Identify which cell holds the provided text, then report its (x, y) central coordinate. 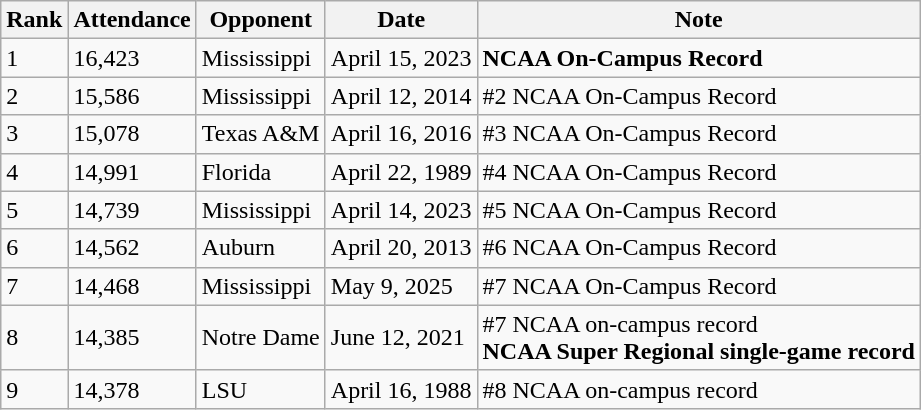
April 16, 2016 (401, 134)
#5 NCAA On-Campus Record (698, 210)
#3 NCAA On-Campus Record (698, 134)
14,739 (132, 210)
Notre Dame (260, 338)
NCAA On-Campus Record (698, 58)
May 9, 2025 (401, 286)
15,078 (132, 134)
14,562 (132, 248)
9 (34, 389)
Date (401, 20)
Florida (260, 172)
April 12, 2014 (401, 96)
#4 NCAA On-Campus Record (698, 172)
#8 NCAA on-campus record (698, 389)
Auburn (260, 248)
4 (34, 172)
6 (34, 248)
14,385 (132, 338)
14,991 (132, 172)
14,378 (132, 389)
April 22, 1989 (401, 172)
1 (34, 58)
2 (34, 96)
Attendance (132, 20)
#2 NCAA On-Campus Record (698, 96)
April 16, 1988 (401, 389)
April 20, 2013 (401, 248)
April 14, 2023 (401, 210)
April 15, 2023 (401, 58)
#7 NCAA On-Campus Record (698, 286)
Rank (34, 20)
16,423 (132, 58)
June 12, 2021 (401, 338)
5 (34, 210)
Opponent (260, 20)
#7 NCAA on-campus record NCAA Super Regional single-game record (698, 338)
LSU (260, 389)
Texas A&M (260, 134)
Note (698, 20)
#6 NCAA On-Campus Record (698, 248)
3 (34, 134)
8 (34, 338)
14,468 (132, 286)
7 (34, 286)
15,586 (132, 96)
